Return [x, y] of the center of cell containing provided text 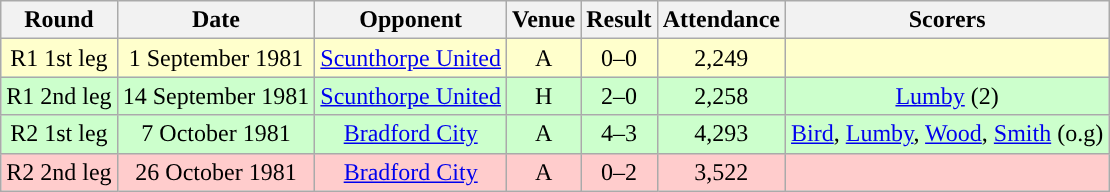
Lumby (2) [948, 96]
4,293 [721, 134]
Opponent [411, 20]
Round [59, 20]
R1 2nd leg [59, 96]
2–0 [619, 96]
3,522 [721, 172]
Result [619, 20]
0–0 [619, 58]
26 October 1981 [216, 172]
Bird, Lumby, Wood, Smith (o.g) [948, 134]
Venue [544, 20]
H [544, 96]
14 September 1981 [216, 96]
Attendance [721, 20]
R2 1st leg [59, 134]
Date [216, 20]
1 September 1981 [216, 58]
0–2 [619, 172]
R2 2nd leg [59, 172]
4–3 [619, 134]
2,249 [721, 58]
2,258 [721, 96]
Scorers [948, 20]
7 October 1981 [216, 134]
R1 1st leg [59, 58]
